Find where the given text appears and provide that cell's center as (X, Y) coordinate. 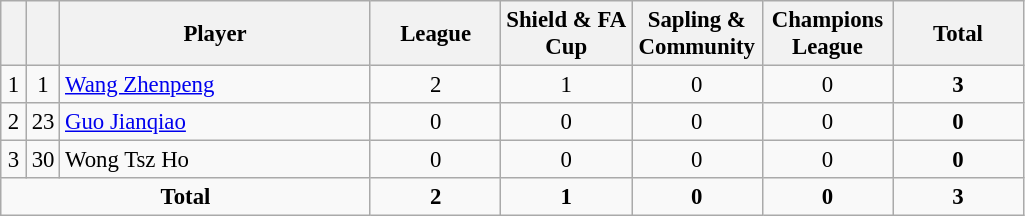
League (436, 34)
Shield & FA Cup (566, 34)
Player (216, 34)
23 (42, 122)
Guo Jianqiao (216, 122)
30 (42, 160)
Wong Tsz Ho (216, 160)
Wang Zhenpeng (216, 85)
Champions League (828, 34)
Sapling & Community (698, 34)
